Search for the cell housing the specified text and yield its [X, Y] center coordinate. 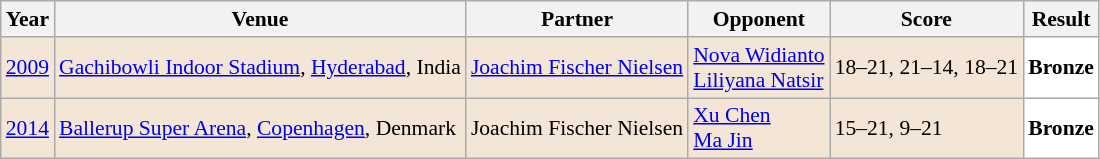
Nova Widianto Liliyana Natsir [758, 68]
Xu Chen Ma Jin [758, 128]
2009 [28, 68]
Score [927, 19]
2014 [28, 128]
Venue [260, 19]
Ballerup Super Arena, Copenhagen, Denmark [260, 128]
18–21, 21–14, 18–21 [927, 68]
15–21, 9–21 [927, 128]
Gachibowli Indoor Stadium, Hyderabad, India [260, 68]
Opponent [758, 19]
Partner [577, 19]
Year [28, 19]
Result [1061, 19]
